Pinpoint the cell where the given text exists, returning its [X, Y] midpoint coordinate. 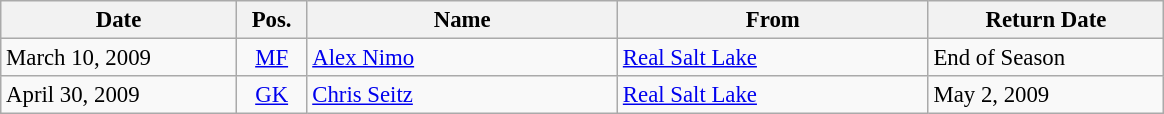
Date [119, 20]
May 2, 2009 [1046, 95]
March 10, 2009 [119, 58]
April 30, 2009 [119, 95]
End of Season [1046, 58]
MF [272, 58]
Alex Nimo [462, 58]
Pos. [272, 20]
Name [462, 20]
From [774, 20]
Return Date [1046, 20]
Chris Seitz [462, 95]
GK [272, 95]
